Locate the cell with the specified text and output its [x, y] center coordinate. 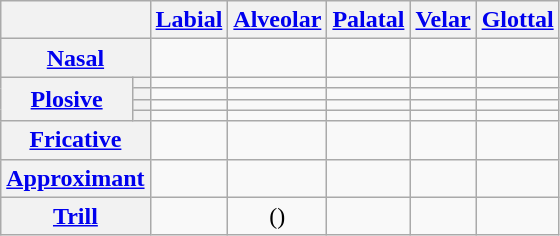
Labial [189, 20]
Palatal [368, 20]
Glottal [518, 20]
Velar [443, 20]
Plosive [67, 99]
Approximant [76, 178]
Trill [76, 216]
() [278, 216]
Nasal [76, 58]
Alveolar [278, 20]
Fricative [76, 140]
